For the text-containing cell, return its midpoint in (x, y) coordinate format. 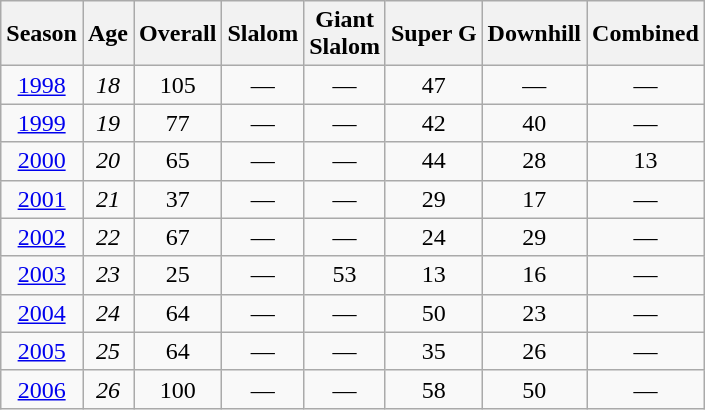
Downhill (534, 34)
2002 (42, 237)
17 (534, 199)
100 (178, 389)
58 (434, 389)
Super G (434, 34)
2001 (42, 199)
Slalom (263, 34)
2004 (42, 313)
40 (534, 123)
44 (434, 161)
Overall (178, 34)
20 (108, 161)
53 (345, 275)
37 (178, 199)
1999 (42, 123)
2005 (42, 351)
16 (534, 275)
47 (434, 85)
105 (178, 85)
77 (178, 123)
GiantSlalom (345, 34)
Age (108, 34)
35 (434, 351)
18 (108, 85)
Season (42, 34)
2003 (42, 275)
2000 (42, 161)
1998 (42, 85)
Combined (646, 34)
67 (178, 237)
22 (108, 237)
65 (178, 161)
42 (434, 123)
19 (108, 123)
2006 (42, 389)
21 (108, 199)
28 (534, 161)
